Return the (x, y) coordinate for the center point of the cell that contains the specified text.  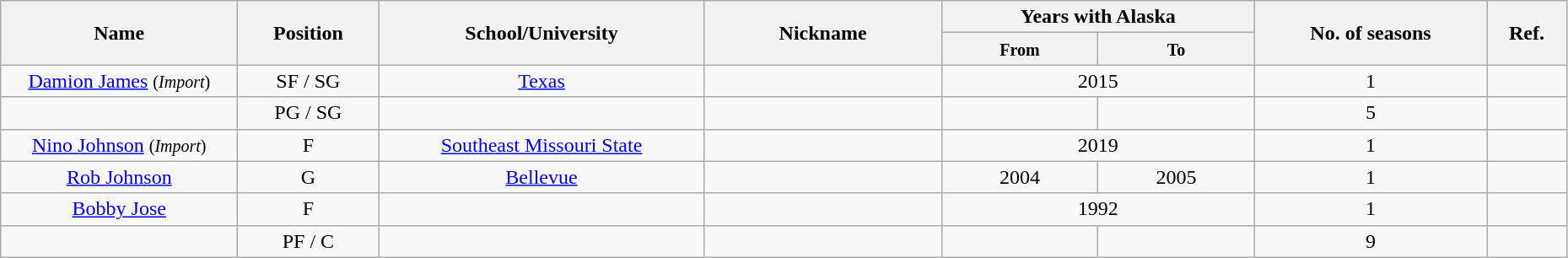
2019 (1098, 145)
Position (309, 33)
Texas (542, 81)
To (1177, 49)
2015 (1098, 81)
From (1020, 49)
School/University (542, 33)
Bobby Jose (120, 209)
PF / C (309, 241)
Damion James (Import) (120, 81)
Rob Johnson (120, 177)
2004 (1020, 177)
9 (1370, 241)
5 (1370, 113)
PG / SG (309, 113)
SF / SG (309, 81)
2005 (1177, 177)
Ref. (1527, 33)
No. of seasons (1370, 33)
Southeast Missouri State (542, 145)
Nino Johnson (Import) (120, 145)
1992 (1098, 209)
Years with Alaska (1098, 17)
Nickname (823, 33)
G (309, 177)
Bellevue (542, 177)
Name (120, 33)
